Provide the [x, y] coordinate of the cell's center where the given text is located.  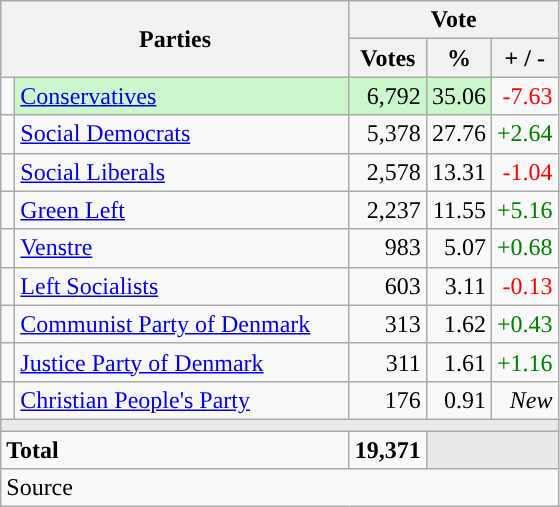
Social Liberals [182, 172]
19,371 [388, 449]
Parties [176, 39]
Venstre [182, 248]
New [524, 400]
-1.04 [524, 172]
Votes [388, 58]
1.61 [458, 362]
983 [388, 248]
+5.16 [524, 210]
0.91 [458, 400]
176 [388, 400]
Total [176, 449]
313 [388, 324]
2,237 [388, 210]
Justice Party of Denmark [182, 362]
Communist Party of Denmark [182, 324]
11.55 [458, 210]
27.76 [458, 134]
5,378 [388, 134]
+0.43 [524, 324]
-0.13 [524, 286]
+0.68 [524, 248]
Social Democrats [182, 134]
-7.63 [524, 96]
+2.64 [524, 134]
Vote [454, 20]
2,578 [388, 172]
Source [280, 488]
Christian People's Party [182, 400]
1.62 [458, 324]
3.11 [458, 286]
6,792 [388, 96]
+ / - [524, 58]
Left Socialists [182, 286]
% [458, 58]
Green Left [182, 210]
13.31 [458, 172]
35.06 [458, 96]
5.07 [458, 248]
+1.16 [524, 362]
311 [388, 362]
Conservatives [182, 96]
603 [388, 286]
